For the text-containing cell, return its midpoint in (x, y) coordinate format. 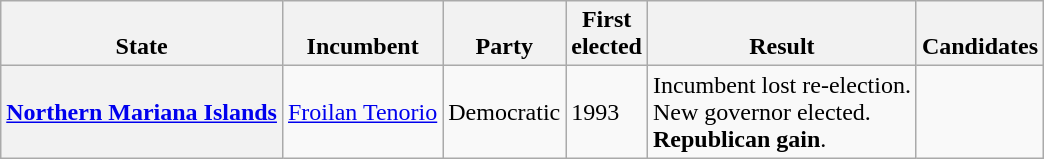
State (142, 34)
Northern Mariana Islands (142, 112)
Incumbent (362, 34)
Party (504, 34)
Incumbent lost re-election.New governor elected.Republican gain. (782, 112)
Democratic (504, 112)
Froilan Tenorio (362, 112)
1993 (607, 112)
Candidates (980, 34)
Result (782, 34)
Firstelected (607, 34)
